Pinpoint the cell where the given text exists, returning its (X, Y) midpoint coordinate. 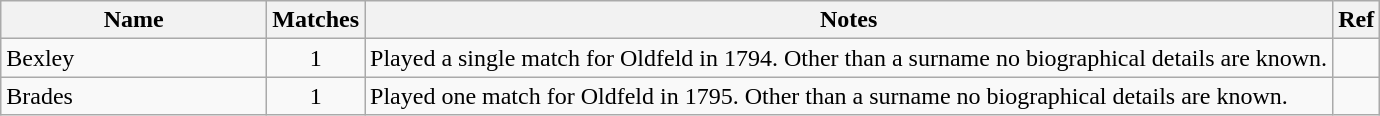
Name (134, 20)
Played a single match for Oldfeld in 1794. Other than a surname no biographical details are known. (849, 58)
Bexley (134, 58)
Notes (849, 20)
Brades (134, 96)
Ref (1356, 20)
Matches (316, 20)
Played one match for Oldfeld in 1795. Other than a surname no biographical details are known. (849, 96)
